For the text-containing cell, return its midpoint in [X, Y] coordinate format. 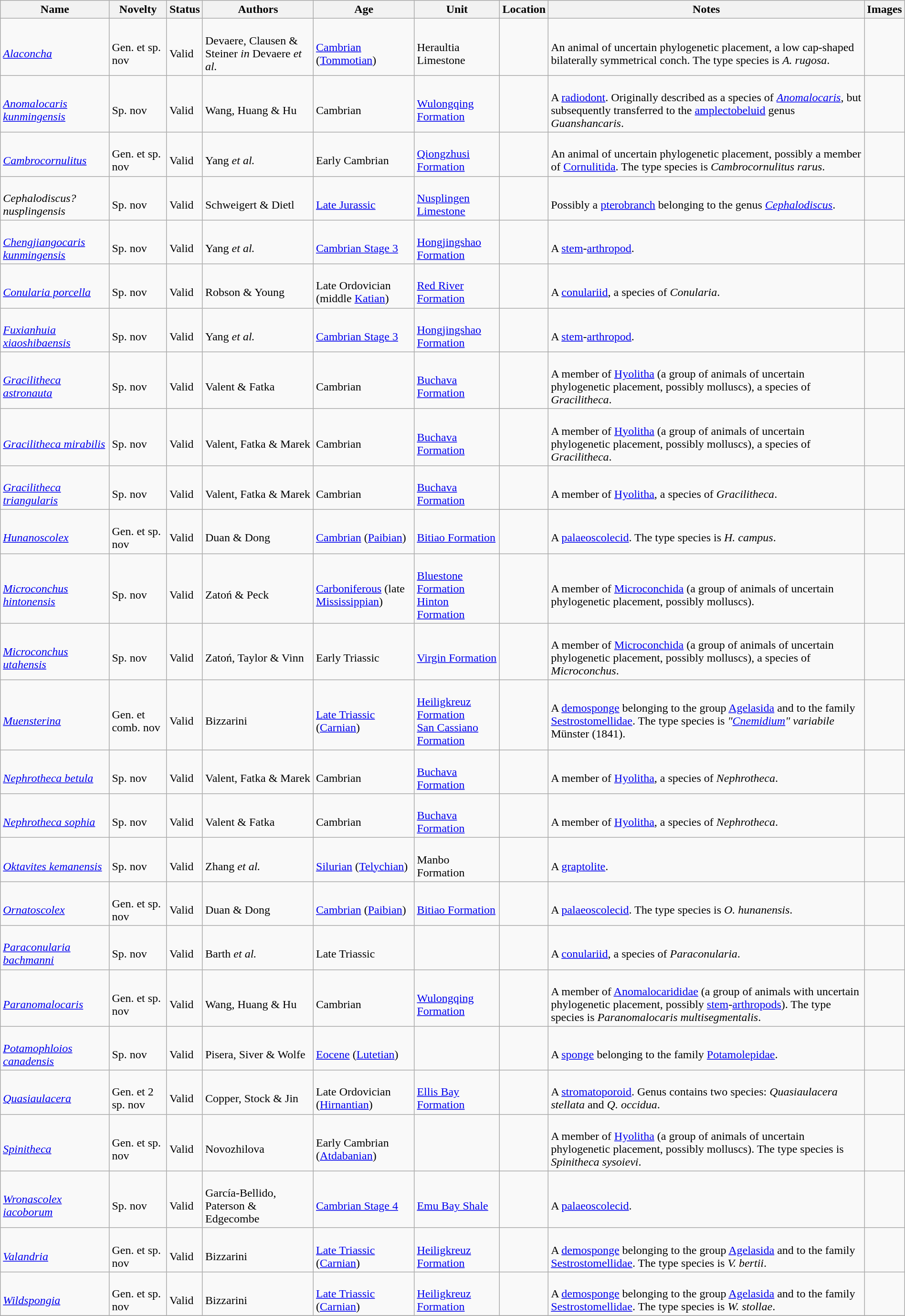
Conularia porcella [55, 286]
Images [884, 10]
Alaconcha [55, 47]
Zatoń, Taylor & Vinn [258, 652]
Ellis Bay Formation [457, 1092]
A radiodont. Originally described as a species of Anomalocaris, but subsequently transferred to the amplectobeluid genus Guanshancaris. [706, 104]
Heraultia Limestone [457, 47]
Microconchus hintonensis [55, 589]
Early Triassic [364, 652]
Gen. et comb. nov [138, 715]
Late Ordovician (middle Katian) [364, 286]
Manbo Formation [457, 860]
A stromatoporoid. Genus contains two species: Quasiaulacera stellata and Q. occidua. [706, 1092]
Anomalocaris kunmingensis [55, 104]
Oktavites kemanensis [55, 860]
Late Jurassic [364, 198]
Heiligkreuz Formation San Cassiano Formation [457, 715]
Ornatoscolex [55, 904]
Early Cambrian [364, 154]
Copper, Stock & Jin [258, 1092]
Gracilitheca mirabilis [55, 437]
A member of Hyolitha (a group of animals of uncertain phylogenetic placement, possibly molluscs). The type species is Spinitheca sysoievi. [706, 1143]
Cephalodiscus? nusplingensis [55, 198]
A sponge belonging to the family Potamolepidae. [706, 1048]
Notes [706, 10]
Chengjiangocaris kunmingensis [55, 242]
Devaere, Clausen & Steiner in Devaere et al. [258, 47]
Potamophloios canadensis [55, 1048]
Location [524, 10]
Status [184, 10]
Fuxianhuia xiaoshibaensis [55, 330]
Silurian (Telychian) [364, 860]
Pisera, Siver & Wolfe [258, 1048]
Zatoń & Peck [258, 589]
Schweigert & Dietl [258, 198]
Microconchus utahensis [55, 652]
Gracilitheca astronauta [55, 380]
Red River Formation [457, 286]
Carboniferous (late Mississippian) [364, 589]
Possibly a pterobranch belonging to the genus Cephalodiscus. [706, 198]
A member of Microconchida (a group of animals of uncertain phylogenetic placement, possibly molluscs), a species of Microconchus. [706, 652]
Qiongzhusi Formation [457, 154]
Age [364, 10]
Virgin Formation [457, 652]
Emu Bay Shale [457, 1199]
Eocene (Lutetian) [364, 1048]
Nusplingen Limestone [457, 198]
Wronascolex iacoborum [55, 1199]
Valandria [55, 1250]
Robson & Young [258, 286]
Nephrotheca betula [55, 772]
Bluestone Formation Hinton Formation [457, 589]
Wildspongia [55, 1294]
Quasiaulacera [55, 1092]
Cambrian (Tommotian) [364, 47]
Spinitheca [55, 1143]
García-Bellido, Paterson & Edgecombe [258, 1199]
Late Triassic [364, 948]
A palaeoscolecid. The type species is O. hunanensis. [706, 904]
A palaeoscolecid. [706, 1199]
Nephrotheca sophia [55, 816]
Authors [258, 10]
Name [55, 10]
Early Cambrian (Atdabanian) [364, 1143]
Novelty [138, 10]
Muensterina [55, 715]
A member of Hyolitha, a species of Gracilitheca. [706, 487]
An animal of uncertain phylogenetic placement, possibly a member of Cornulitida. The type species is Cambrocornulitus rarus. [706, 154]
A demosponge belonging to the group Agelasida and to the family Sestrostomellidae. The type species is W. stollae. [706, 1294]
An animal of uncertain phylogenetic placement, a low cap-shaped bilaterally symmetrical conch. The type species is A. rugosa. [706, 47]
Novozhilova [258, 1143]
Gracilitheca triangularis [55, 487]
A member of Microconchida (a group of animals of uncertain phylogenetic placement, possibly molluscs). [706, 589]
A demosponge belonging to the group Agelasida and to the family Sestrostomellidae. The type species is V. bertii. [706, 1250]
Cambrocornulitus [55, 154]
Paraconularia bachmanni [55, 948]
A conulariid, a species of Paraconularia. [706, 948]
Barth et al. [258, 948]
Paranomalocaris [55, 998]
Hunanoscolex [55, 531]
A demosponge belonging to the group Agelasida and to the family Sestrostomellidae. The type species is "Cnemidium" variabile Münster (1841). [706, 715]
A graptolite. [706, 860]
Gen. et 2 sp. nov [138, 1092]
Cambrian Stage 4 [364, 1199]
Late Ordovician (Hirnantian) [364, 1092]
A conulariid, a species of Conularia. [706, 286]
A palaeoscolecid. The type species is H. campus. [706, 531]
Unit [457, 10]
Zhang et al. [258, 860]
